Locate the cell with the specified text and output its [x, y] center coordinate. 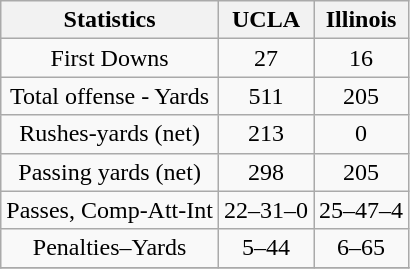
511 [266, 96]
Passes, Comp-Att-Int [110, 210]
298 [266, 172]
UCLA [266, 20]
6–65 [362, 248]
Passing yards (net) [110, 172]
22–31–0 [266, 210]
Illinois [362, 20]
0 [362, 134]
27 [266, 58]
Rushes-yards (net) [110, 134]
First Downs [110, 58]
16 [362, 58]
25–47–4 [362, 210]
213 [266, 134]
Penalties–Yards [110, 248]
Total offense - Yards [110, 96]
5–44 [266, 248]
Statistics [110, 20]
